Return [X, Y] of the center of cell containing provided text 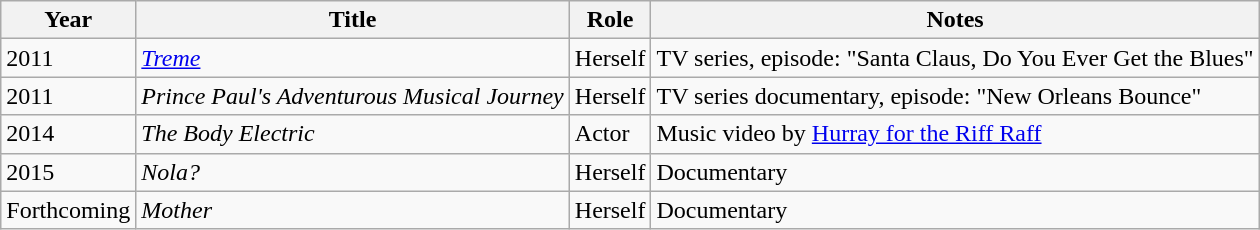
The Body Electric [352, 134]
Notes [955, 20]
Music video by Hurray for the Riff Raff [955, 134]
Forthcoming [68, 210]
Year [68, 20]
2015 [68, 172]
Nola? [352, 172]
Prince Paul's Adventurous Musical Journey [352, 96]
TV series documentary, episode: "New Orleans Bounce" [955, 96]
Mother [352, 210]
Actor [610, 134]
Treme [352, 58]
TV series, episode: "Santa Claus, Do You Ever Get the Blues" [955, 58]
Title [352, 20]
2014 [68, 134]
Role [610, 20]
